Determine the [x, y] coordinate at the center of the cell enclosing the given text.  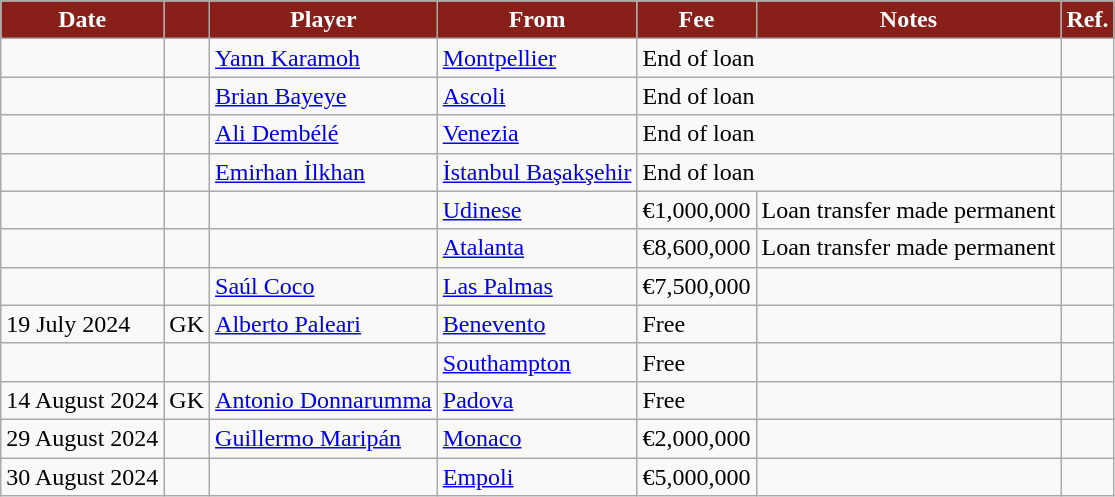
14 August 2024 [82, 400]
Yann Karamoh [324, 58]
19 July 2024 [82, 324]
30 August 2024 [82, 477]
€1,000,000 [696, 210]
Guillermo Maripán [324, 438]
Player [324, 20]
€8,600,000 [696, 248]
Ref. [1088, 20]
€2,000,000 [696, 438]
Udinese [537, 210]
Alberto Paleari [324, 324]
Date [82, 20]
Venezia [537, 134]
Brian Bayeye [324, 96]
Southampton [537, 362]
İstanbul Başakşehir [537, 172]
Las Palmas [537, 286]
Emirhan İlkhan [324, 172]
Fee [696, 20]
Notes [908, 20]
Benevento [537, 324]
€7,500,000 [696, 286]
Atalanta [537, 248]
Ascoli [537, 96]
Antonio Donnarumma [324, 400]
Montpellier [537, 58]
Empoli [537, 477]
Saúl Coco [324, 286]
Monaco [537, 438]
29 August 2024 [82, 438]
Padova [537, 400]
From [537, 20]
Ali Dembélé [324, 134]
€5,000,000 [696, 477]
